Capture the cell that displays the provided text and extract its [X, Y] central coordinate. 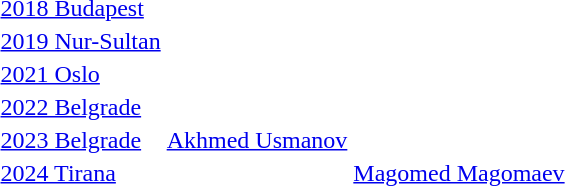
Akhmed Usmanov [257, 140]
